Extract the (X, Y) coordinate from the center of the cell holding the provided text.  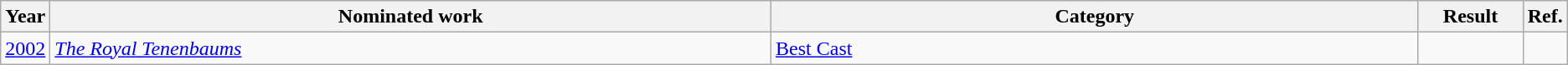
Nominated work (410, 17)
2002 (25, 48)
Category (1095, 17)
Best Cast (1095, 48)
Ref. (1545, 17)
The Royal Tenenbaums (410, 48)
Year (25, 17)
Result (1471, 17)
